Pinpoint the cell where the given text exists, returning its (X, Y) midpoint coordinate. 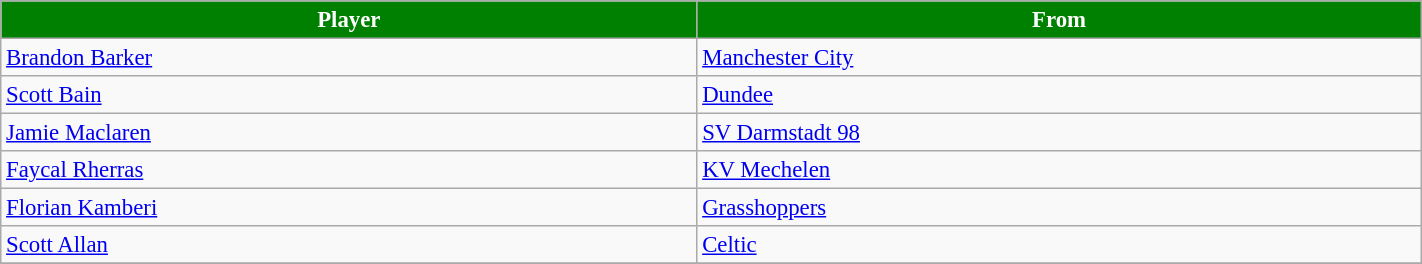
From (1059, 20)
Brandon Barker (349, 58)
Player (349, 20)
Celtic (1059, 245)
Jamie Maclaren (349, 133)
KV Mechelen (1059, 170)
Faycal Rherras (349, 170)
Dundee (1059, 95)
Scott Bain (349, 95)
Manchester City (1059, 58)
Scott Allan (349, 245)
SV Darmstadt 98 (1059, 133)
Florian Kamberi (349, 208)
Grasshoppers (1059, 208)
